Identify which cell holds the provided text, then report its (x, y) central coordinate. 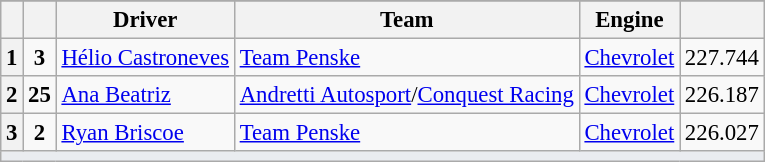
Hélio Castroneves (145, 58)
Andretti Autosport/Conquest Racing (406, 95)
Team (406, 20)
Driver (145, 20)
227.744 (722, 58)
25 (40, 95)
226.027 (722, 133)
Ana Beatriz (145, 95)
Engine (629, 20)
226.187 (722, 95)
1 (12, 58)
Ryan Briscoe (145, 133)
